Detect which cell encompasses the target text, then output its (x, y) center coordinate. 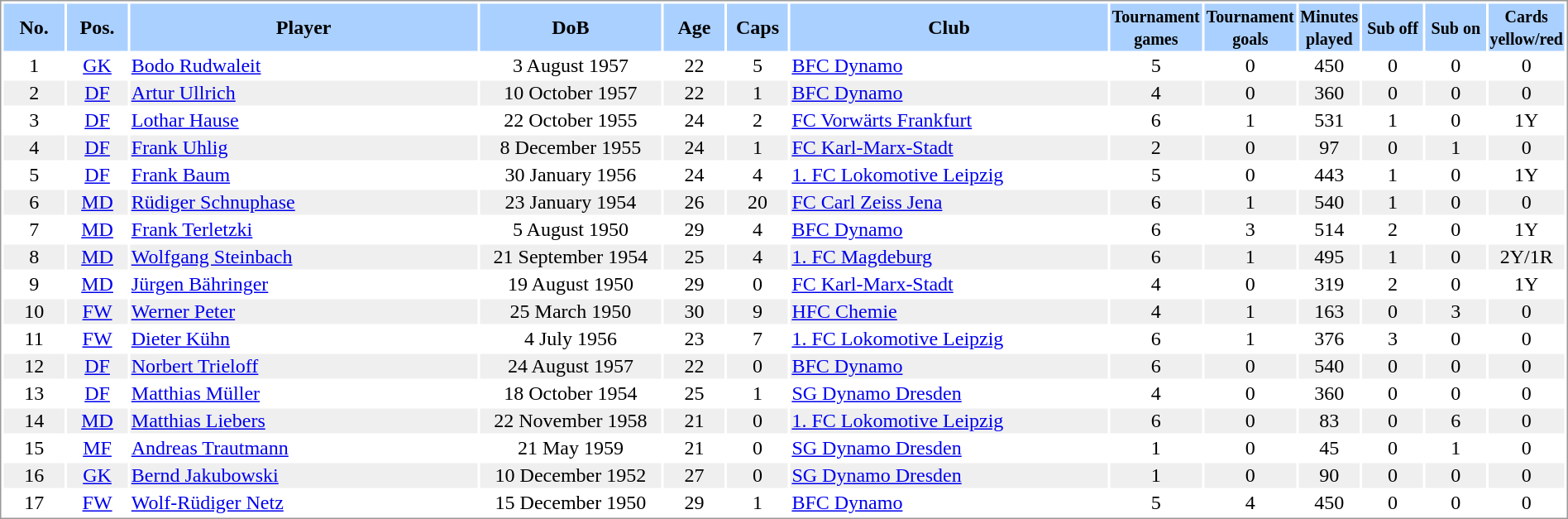
11 (33, 339)
22 October 1955 (571, 120)
Tournamentgames (1156, 26)
14 (33, 421)
Bodo Rudwaleit (304, 65)
Norbert Trieloff (304, 367)
21 September 1954 (571, 257)
8 (33, 257)
8 December 1955 (571, 148)
FC Carl Zeiss Jena (949, 203)
97 (1329, 148)
23 January 1954 (571, 203)
319 (1329, 284)
12 (33, 367)
Matthias Müller (304, 393)
19 August 1950 (571, 284)
FC Vorwärts Frankfurt (949, 120)
15 December 1950 (571, 502)
83 (1329, 421)
27 (695, 476)
13 (33, 393)
376 (1329, 339)
Wolf-Rüdiger Netz (304, 502)
Caps (758, 26)
Minutesplayed (1329, 26)
21 May 1959 (571, 448)
17 (33, 502)
Andreas Trautmann (304, 448)
Werner Peter (304, 312)
25 March 1950 (571, 312)
DoB (571, 26)
18 October 1954 (571, 393)
10 (33, 312)
Player (304, 26)
Jürgen Bähringer (304, 284)
Sub on (1456, 26)
Wolfgang Steinbach (304, 257)
Frank Baum (304, 175)
Sub off (1393, 26)
4 July 1956 (571, 339)
10 December 1952 (571, 476)
MF (98, 448)
10 October 1957 (571, 94)
45 (1329, 448)
1. FC Magdeburg (949, 257)
2Y/1R (1527, 257)
Frank Terletzki (304, 229)
Club (949, 26)
3 August 1957 (571, 65)
531 (1329, 120)
Tournamentgoals (1250, 26)
Pos. (98, 26)
443 (1329, 175)
Bernd Jakubowski (304, 476)
16 (33, 476)
90 (1329, 476)
No. (33, 26)
30 January 1956 (571, 175)
Frank Uhlig (304, 148)
Matthias Liebers (304, 421)
Lothar Hause (304, 120)
5 August 1950 (571, 229)
22 November 1958 (571, 421)
Cardsyellow/red (1527, 26)
20 (758, 203)
15 (33, 448)
30 (695, 312)
Rüdiger Schnuphase (304, 203)
24 August 1957 (571, 367)
26 (695, 203)
Artur Ullrich (304, 94)
514 (1329, 229)
23 (695, 339)
495 (1329, 257)
Dieter Kühn (304, 339)
163 (1329, 312)
HFC Chemie (949, 312)
Age (695, 26)
